Output the (x, y) coordinate of the center of the cell containing the given text.  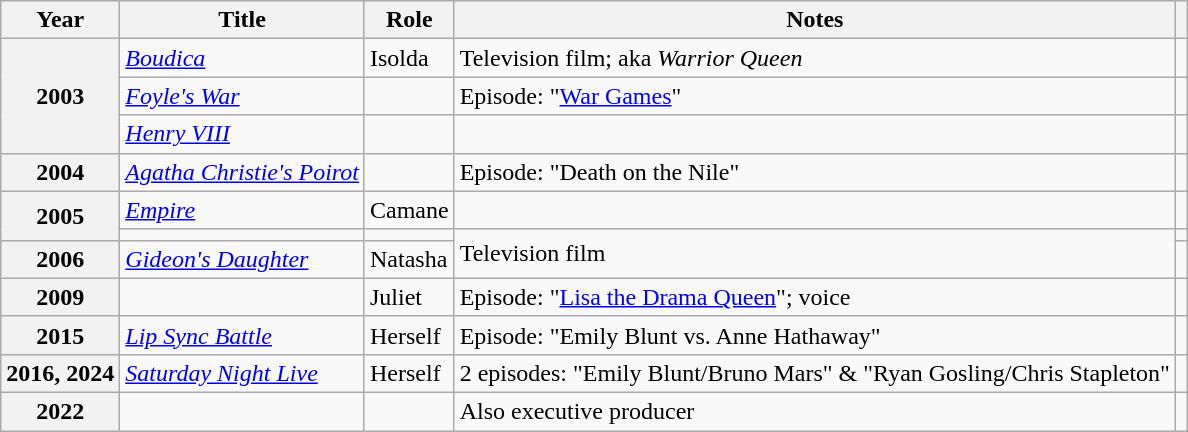
2005 (60, 216)
Episode: "Emily Blunt vs. Anne Hathaway" (814, 335)
Gideon's Daughter (242, 259)
Boudica (242, 58)
Episode: "War Games" (814, 96)
Camane (409, 210)
Foyle's War (242, 96)
2015 (60, 335)
2006 (60, 259)
2003 (60, 96)
2004 (60, 172)
Episode: "Lisa the Drama Queen"; voice (814, 297)
2022 (60, 411)
2009 (60, 297)
Saturday Night Live (242, 373)
Year (60, 20)
Agatha Christie's Poirot (242, 172)
Also executive producer (814, 411)
Notes (814, 20)
Isolda (409, 58)
Lip Sync Battle (242, 335)
2016, 2024 (60, 373)
Henry VIII (242, 134)
Empire (242, 210)
Television film; aka Warrior Queen (814, 58)
Title (242, 20)
Natasha (409, 259)
Role (409, 20)
Episode: "Death on the Nile" (814, 172)
2 episodes: "Emily Blunt/Bruno Mars" & "Ryan Gosling/Chris Stapleton" (814, 373)
Television film (814, 254)
Juliet (409, 297)
